Return [X, Y] of the center of cell containing provided text 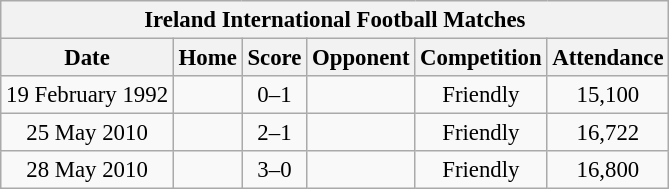
Score [274, 58]
0–1 [274, 95]
16,722 [608, 133]
28 May 2010 [88, 170]
2–1 [274, 133]
16,800 [608, 170]
19 February 1992 [88, 95]
Ireland International Football Matches [335, 20]
Competition [481, 58]
25 May 2010 [88, 133]
3–0 [274, 170]
Opponent [361, 58]
Attendance [608, 58]
Home [208, 58]
15,100 [608, 95]
Date [88, 58]
